Extract the (X, Y) coordinate from the center of the cell holding the provided text.  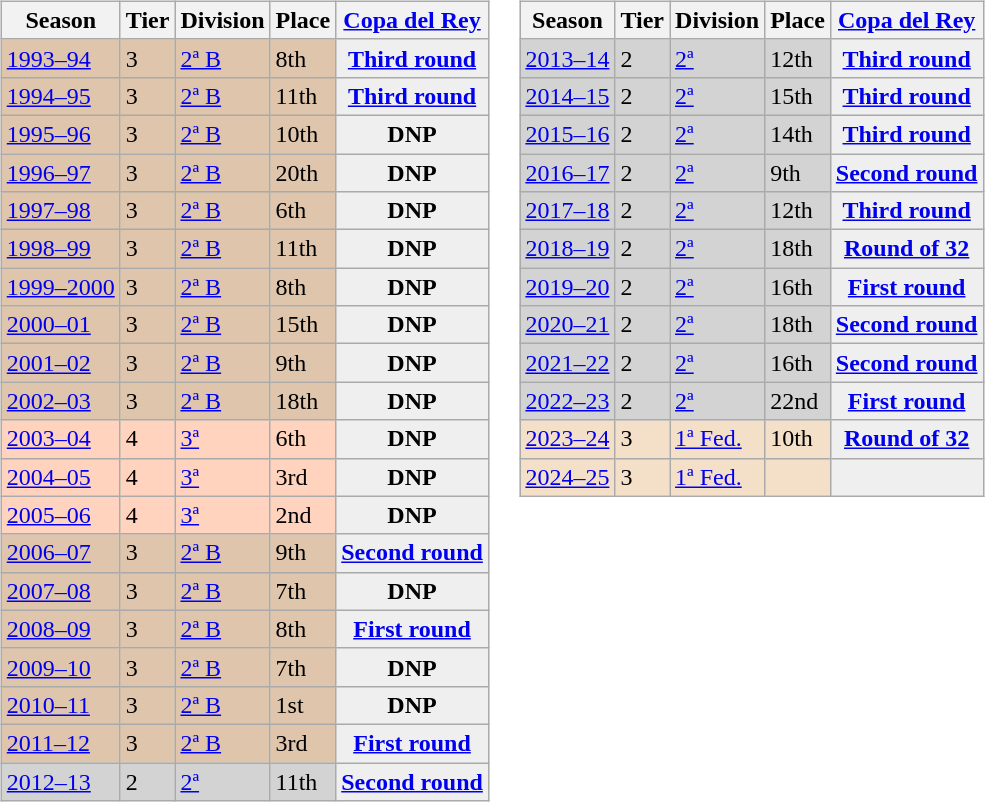
2018–19 (568, 249)
1995–96 (60, 134)
2000–01 (60, 325)
2010–11 (60, 705)
2012–13 (60, 781)
2024–25 (568, 477)
1999–2000 (60, 287)
2014–15 (568, 96)
1993–94 (60, 58)
2022–23 (568, 401)
1st (303, 705)
2003–04 (60, 439)
2002–03 (60, 401)
2013–14 (568, 58)
1996–97 (60, 173)
1998–99 (60, 249)
20th (303, 173)
14th (798, 134)
2021–22 (568, 363)
2016–17 (568, 173)
2005–06 (60, 515)
2001–02 (60, 363)
2007–08 (60, 591)
2017–18 (568, 211)
2011–12 (60, 743)
2023–24 (568, 439)
1994–95 (60, 96)
2004–05 (60, 477)
22nd (798, 401)
2006–07 (60, 553)
2020–21 (568, 325)
2015–16 (568, 134)
2008–09 (60, 629)
2nd (303, 515)
2019–20 (568, 287)
2009–10 (60, 667)
1997–98 (60, 211)
